Search for the cell housing the specified text and yield its [X, Y] center coordinate. 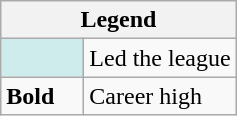
Legend [118, 20]
Career high [160, 96]
Bold [42, 96]
Led the league [160, 58]
